Capture the cell that displays the provided text and extract its [X, Y] central coordinate. 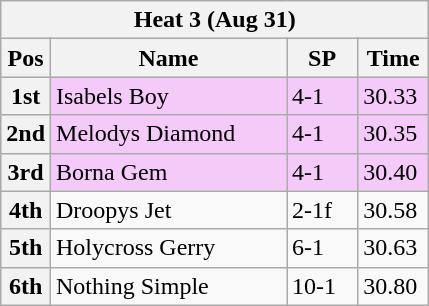
Time [394, 58]
Droopys Jet [169, 210]
30.80 [394, 286]
1st [26, 96]
30.35 [394, 134]
3rd [26, 172]
Heat 3 (Aug 31) [215, 20]
Nothing Simple [169, 286]
Melodys Diamond [169, 134]
30.63 [394, 248]
Name [169, 58]
6th [26, 286]
2nd [26, 134]
30.40 [394, 172]
30.33 [394, 96]
30.58 [394, 210]
5th [26, 248]
Isabels Boy [169, 96]
2-1f [322, 210]
6-1 [322, 248]
Borna Gem [169, 172]
10-1 [322, 286]
Holycross Gerry [169, 248]
4th [26, 210]
SP [322, 58]
Pos [26, 58]
